Return the [X, Y] coordinate for the center point of the cell that contains the specified text.  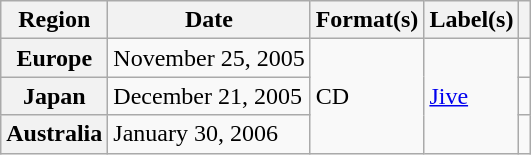
CD [367, 96]
Japan [54, 96]
December 21, 2005 [209, 96]
Format(s) [367, 20]
Europe [54, 58]
Australia [54, 134]
Label(s) [472, 20]
November 25, 2005 [209, 58]
Date [209, 20]
January 30, 2006 [209, 134]
Jive [472, 96]
Region [54, 20]
